Detect which cell encompasses the target text, then output its (X, Y) center coordinate. 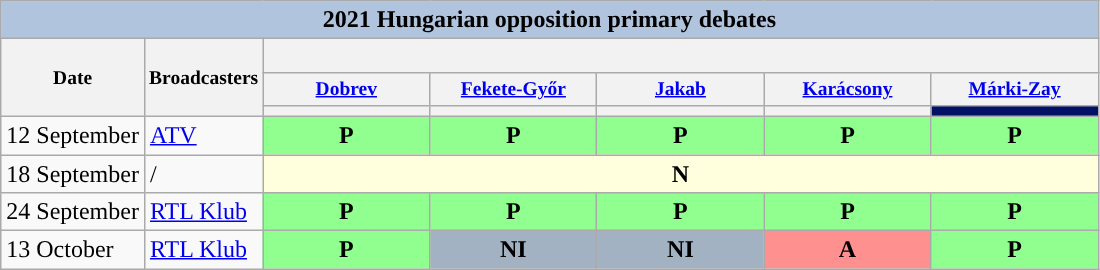
Karácsony (848, 88)
12 September (73, 135)
N (680, 173)
13 October (73, 250)
/ (203, 173)
Márki-Zay (1014, 88)
ATV (203, 135)
Date (73, 78)
Broadcasters (203, 78)
Dobrev (346, 88)
Jakab (680, 88)
24 September (73, 212)
18 September (73, 173)
Fekete-Győr (514, 88)
A (848, 250)
2021 Hungarian opposition primary debates (550, 20)
